Pinpoint the cell where the given text exists, returning its (x, y) midpoint coordinate. 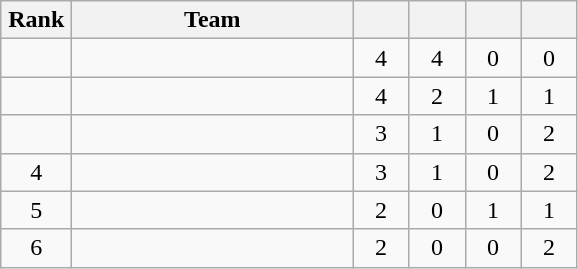
Rank (36, 20)
5 (36, 210)
6 (36, 248)
Team (212, 20)
